For the text-containing cell, return its midpoint in [X, Y] coordinate format. 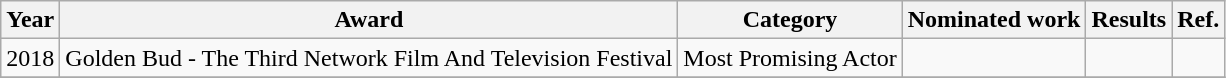
2018 [30, 58]
Ref. [1198, 20]
Category [790, 20]
Results [1129, 20]
Most Promising Actor [790, 58]
Award [369, 20]
Year [30, 20]
Nominated work [994, 20]
Golden Bud - The Third Network Film And Television Festival [369, 58]
